Identify which cell holds the provided text, then report its [x, y] central coordinate. 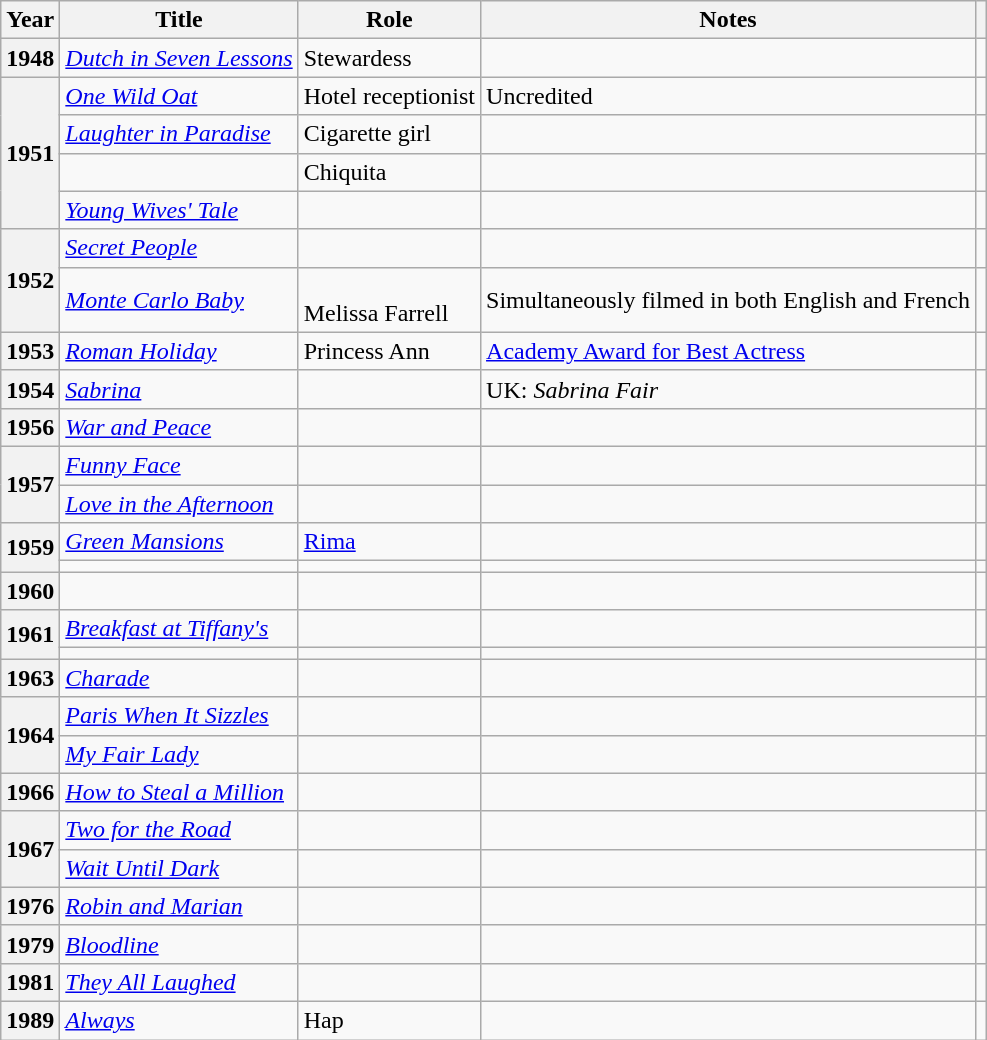
1960 [30, 591]
1961 [30, 634]
Two for the Road [179, 830]
How to Steal a Million [179, 792]
1976 [30, 906]
1959 [30, 548]
Young Wives' Tale [179, 210]
Hotel receptionist [389, 96]
They All Laughed [179, 982]
Wait Until Dark [179, 868]
Love in the Afternoon [179, 503]
Secret People [179, 248]
One Wild Oat [179, 96]
War and Peace [179, 427]
Princess Ann [389, 351]
UK: Sabrina Fair [728, 389]
My Fair Lady [179, 754]
Title [179, 20]
Always [179, 1020]
Melissa Farrell [389, 300]
Roman Holiday [179, 351]
1963 [30, 678]
Stewardess [389, 58]
1952 [30, 280]
Funny Face [179, 465]
Charade [179, 678]
1948 [30, 58]
1954 [30, 389]
1964 [30, 735]
1957 [30, 484]
1979 [30, 944]
Bloodline [179, 944]
Green Mansions [179, 542]
Robin and Marian [179, 906]
Role [389, 20]
Sabrina [179, 389]
Paris When It Sizzles [179, 716]
Chiquita [389, 172]
Monte Carlo Baby [179, 300]
1966 [30, 792]
1951 [30, 153]
Year [30, 20]
Simultaneously filmed in both English and French [728, 300]
1989 [30, 1020]
Hap [389, 1020]
Notes [728, 20]
1981 [30, 982]
Dutch in Seven Lessons [179, 58]
1967 [30, 849]
Laughter in Paradise [179, 134]
1956 [30, 427]
Rima [389, 542]
Cigarette girl [389, 134]
Academy Award for Best Actress [728, 351]
Breakfast at Tiffany's [179, 629]
Uncredited [728, 96]
1953 [30, 351]
